Capture the cell that displays the provided text and extract its [x, y] central coordinate. 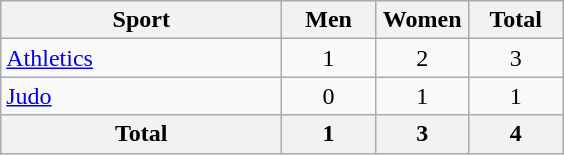
4 [516, 134]
Judo [142, 96]
Athletics [142, 58]
Sport [142, 20]
0 [329, 96]
Women [422, 20]
Men [329, 20]
2 [422, 58]
